Search for the cell housing the specified text and yield its (x, y) center coordinate. 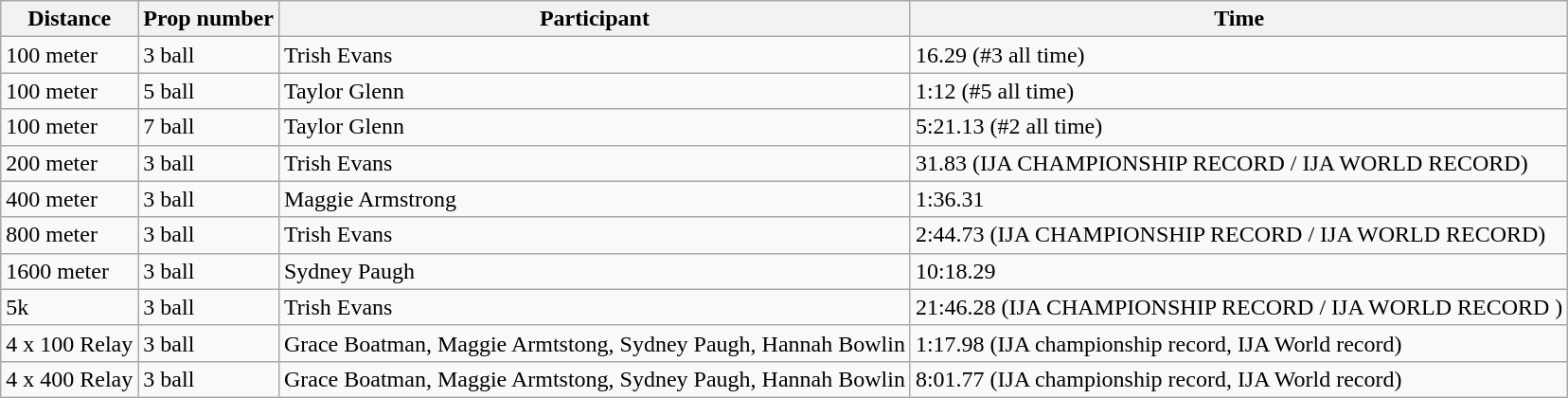
Time (1238, 19)
7 ball (208, 127)
8:01.77 (IJA championship record, IJA World record) (1238, 379)
Sydney Paugh (595, 271)
2:44.73 (IJA CHAMPIONSHIP RECORD / IJA WORLD RECORD) (1238, 235)
1600 meter (70, 271)
800 meter (70, 235)
Prop number (208, 19)
200 meter (70, 163)
Participant (595, 19)
1:36.31 (1238, 199)
16.29 (#3 all time) (1238, 55)
5:21.13 (#2 all time) (1238, 127)
10:18.29 (1238, 271)
400 meter (70, 199)
21:46.28 (IJA CHAMPIONSHIP RECORD / IJA WORLD RECORD ) (1238, 307)
5 ball (208, 91)
Maggie Armstrong (595, 199)
31.83 (IJA CHAMPIONSHIP RECORD / IJA WORLD RECORD) (1238, 163)
4 x 100 Relay (70, 343)
1:17.98 (IJA championship record, IJA World record) (1238, 343)
1:12 (#5 all time) (1238, 91)
Distance (70, 19)
5k (70, 307)
4 x 400 Relay (70, 379)
